Search for the cell housing the specified text and yield its (X, Y) center coordinate. 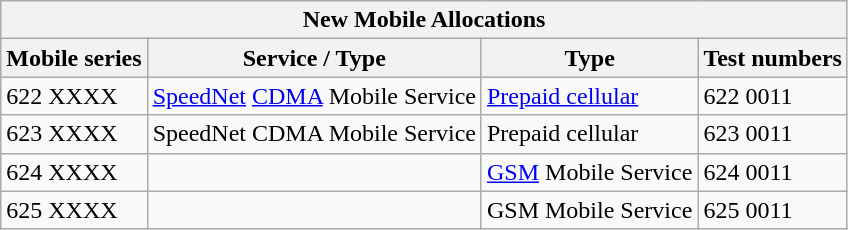
625 0011 (773, 210)
625 XXXX (74, 210)
623 XXXX (74, 134)
Type (589, 58)
Test numbers (773, 58)
Service / Type (314, 58)
622 0011 (773, 96)
Mobile series (74, 58)
622 XXXX (74, 96)
New Mobile Allocations (424, 20)
624 XXXX (74, 172)
623 0011 (773, 134)
624 0011 (773, 172)
